Determine the [x, y] coordinate at the center of the cell enclosing the given text.  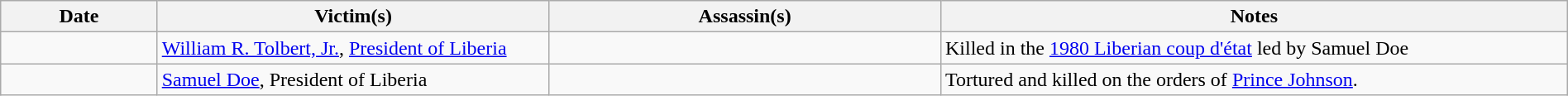
Samuel Doe, President of Liberia [353, 79]
Tortured and killed on the orders of Prince Johnson. [1254, 79]
William R. Tolbert, Jr., President of Liberia [353, 48]
Notes [1254, 17]
Date [79, 17]
Victim(s) [353, 17]
Assassin(s) [745, 17]
Killed in the 1980 Liberian coup d'état led by Samuel Doe [1254, 48]
